Capture the cell that displays the provided text and extract its [X, Y] central coordinate. 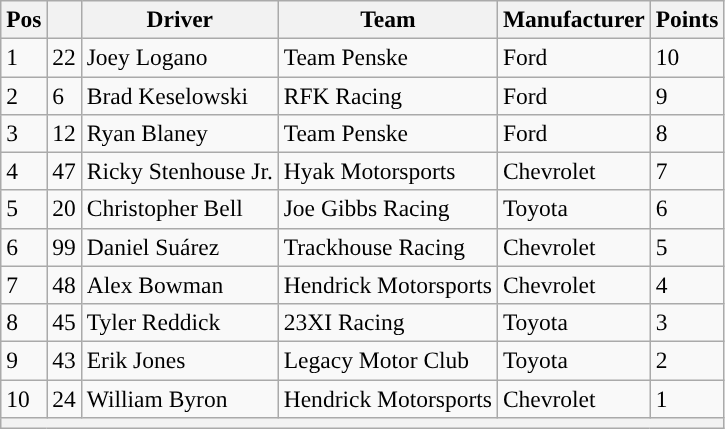
Tyler Reddick [180, 322]
23XI Racing [388, 322]
Points [687, 19]
47 [64, 171]
Trackhouse Racing [388, 247]
Daniel Suárez [180, 247]
Legacy Motor Club [388, 360]
Driver [180, 19]
Brad Keselowski [180, 95]
Ricky Stenhouse Jr. [180, 171]
Ryan Blaney [180, 133]
45 [64, 322]
Erik Jones [180, 360]
Hyak Motorsports [388, 171]
William Byron [180, 398]
24 [64, 398]
22 [64, 57]
Pos [24, 19]
Christopher Bell [180, 209]
RFK Racing [388, 95]
Team [388, 19]
12 [64, 133]
20 [64, 209]
Alex Bowman [180, 285]
Manufacturer [574, 19]
43 [64, 360]
Joe Gibbs Racing [388, 209]
Joey Logano [180, 57]
48 [64, 285]
99 [64, 247]
